From the cell containing the given text, extract its center point as (X, Y) coordinate. 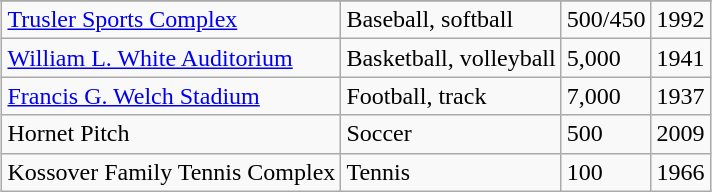
1966 (680, 172)
Kossover Family Tennis Complex (172, 172)
Trusler Sports Complex (172, 20)
Baseball, softball (451, 20)
Football, track (451, 96)
Soccer (451, 134)
1937 (680, 96)
Francis G. Welch Stadium (172, 96)
500 (606, 134)
1941 (680, 58)
100 (606, 172)
5,000 (606, 58)
Hornet Pitch (172, 134)
2009 (680, 134)
7,000 (606, 96)
William L. White Auditorium (172, 58)
1992 (680, 20)
Basketball, volleyball (451, 58)
500/450 (606, 20)
Tennis (451, 172)
